Output the (x, y) coordinate of the center of the cell containing the given text.  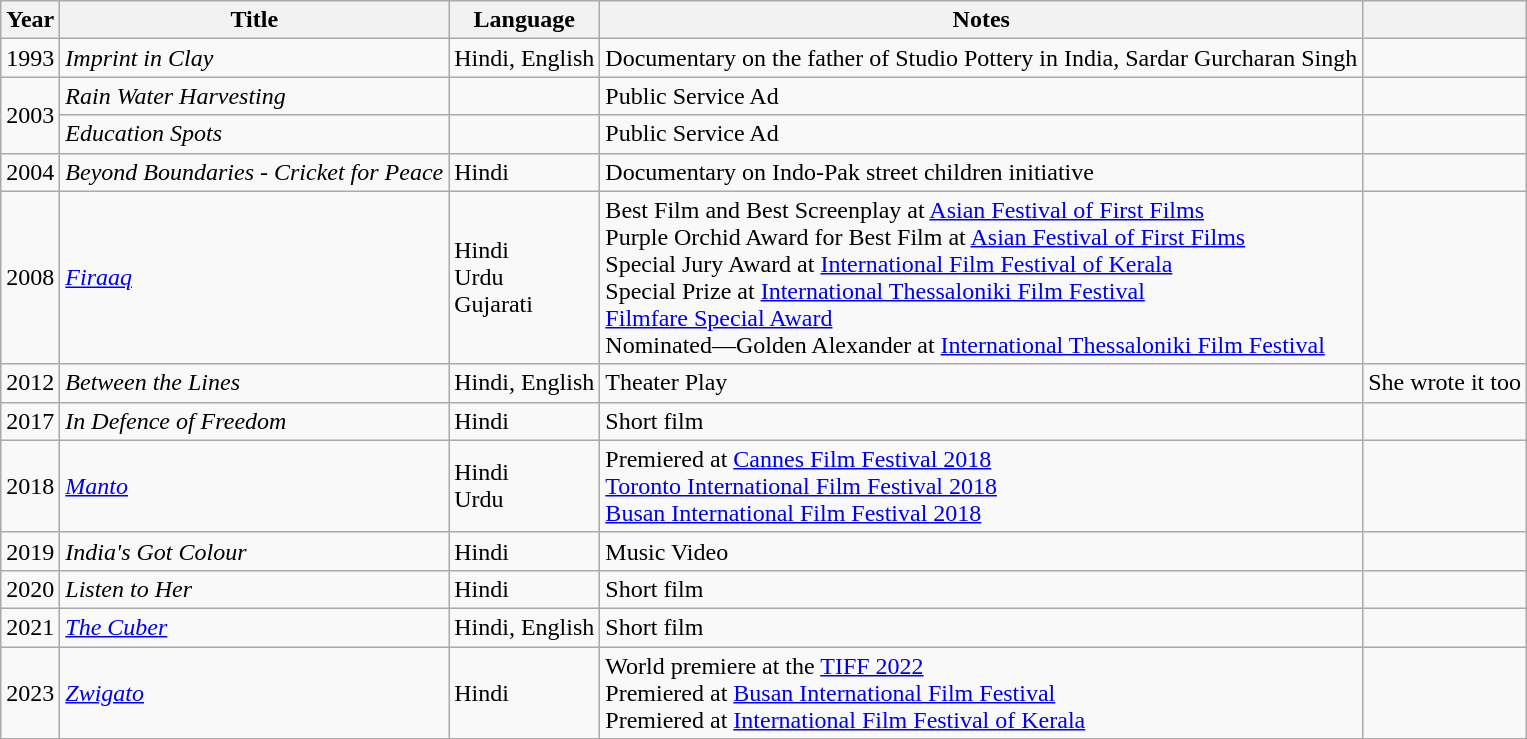
Music Video (982, 551)
2019 (30, 551)
Education Spots (254, 134)
1993 (30, 58)
She wrote it too (1445, 383)
In Defence of Freedom (254, 421)
2021 (30, 627)
World premiere at the TIFF 2022Premiered at Busan International Film FestivalPremiered at International Film Festival of Kerala (982, 692)
2012 (30, 383)
Zwigato (254, 692)
Title (254, 20)
Firaaq (254, 278)
2023 (30, 692)
Language (524, 20)
2004 (30, 172)
Year (30, 20)
India's Got Colour (254, 551)
Premiered at Cannes Film Festival 2018Toronto International Film Festival 2018Busan International Film Festival 2018 (982, 486)
2017 (30, 421)
Documentary on Indo-Pak street children initiative (982, 172)
Imprint in Clay (254, 58)
Theater Play (982, 383)
Listen to Her (254, 589)
HindiUrduGujarati (524, 278)
Beyond Boundaries - Cricket for Peace (254, 172)
Notes (982, 20)
2018 (30, 486)
Between the Lines (254, 383)
2008 (30, 278)
Manto (254, 486)
HindiUrdu (524, 486)
Rain Water Harvesting (254, 96)
2020 (30, 589)
The Cuber (254, 627)
Documentary on the father of Studio Pottery in India, Sardar Gurcharan Singh (982, 58)
2003 (30, 115)
